Return (x, y) of the center of cell containing provided text 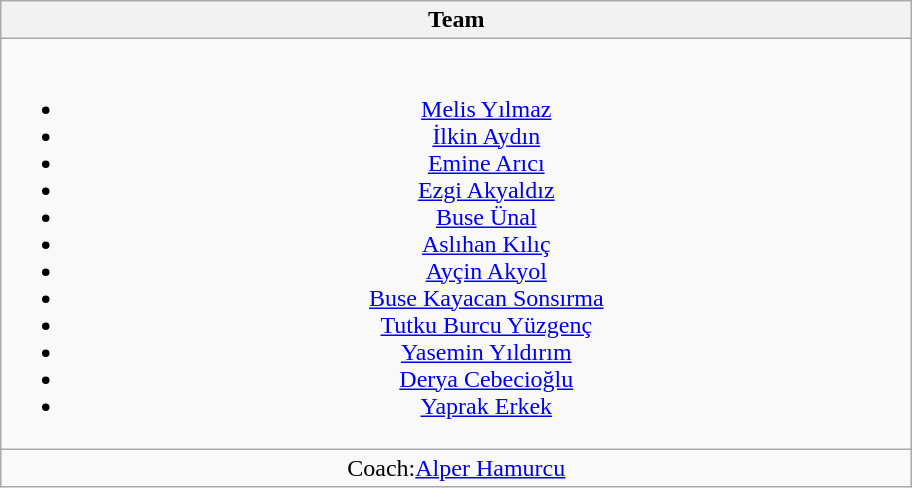
Coach:Alper Hamurcu (456, 468)
Team (456, 20)
